Identify which cell holds the provided text, then report its (x, y) central coordinate. 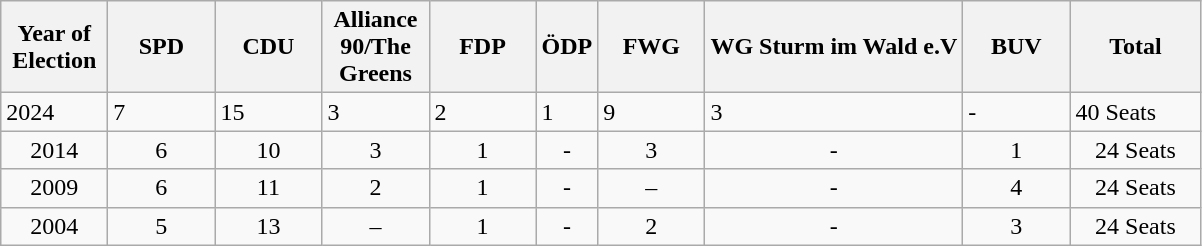
9 (652, 112)
CDU (268, 47)
WG Sturm im Wald e.V (834, 47)
FDP (482, 47)
7 (162, 112)
Year of Election (54, 47)
5 (162, 226)
4 (1016, 188)
Total (1136, 47)
SPD (162, 47)
ÖDP (567, 47)
2014 (54, 150)
Alliance 90/The Greens (376, 47)
2004 (54, 226)
10 (268, 150)
2024 (54, 112)
13 (268, 226)
11 (268, 188)
40 Seats (1136, 112)
BUV (1016, 47)
2009 (54, 188)
15 (268, 112)
FWG (652, 47)
